Find where the given text appears and provide that cell's center as [x, y] coordinate. 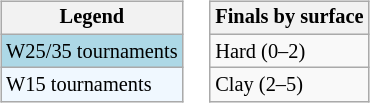
Clay (2–5) [289, 85]
Finals by surface [289, 18]
W15 tournaments [92, 85]
W25/35 tournaments [92, 51]
Legend [92, 18]
Hard (0–2) [289, 51]
